Return the [X, Y] coordinate for the center point of the cell that contains the specified text.  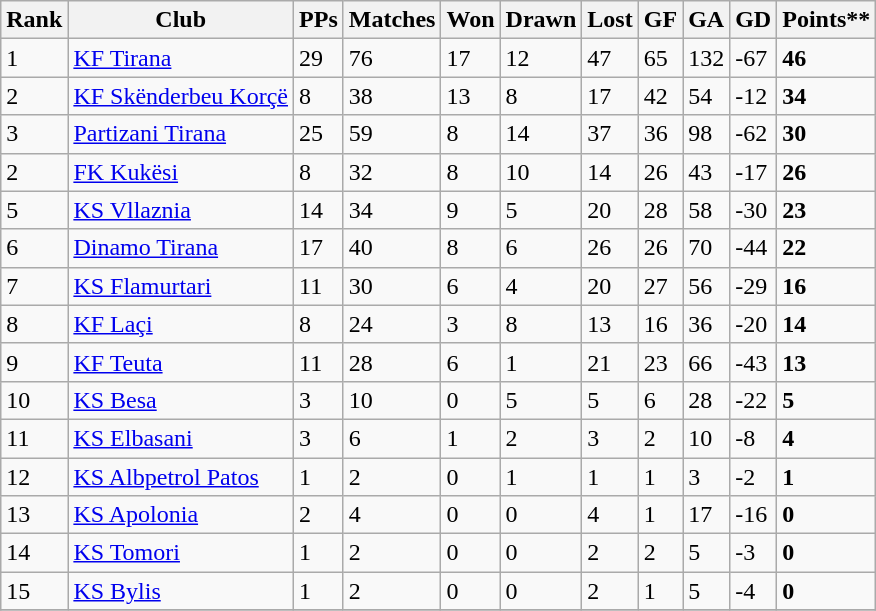
40 [392, 248]
42 [660, 96]
GA [706, 20]
KS Tomori [181, 553]
KS Elbasani [181, 438]
15 [34, 591]
Drawn [541, 20]
29 [319, 58]
KS Albpetrol Patos [181, 477]
-3 [754, 553]
Points** [826, 20]
56 [706, 286]
65 [660, 58]
-22 [754, 400]
KS Bylis [181, 591]
KF Teuta [181, 362]
KS Vllaznia [181, 210]
Partizani Tirana [181, 134]
21 [610, 362]
Club [181, 20]
-20 [754, 324]
PPs [319, 20]
Rank [34, 20]
-30 [754, 210]
25 [319, 134]
-62 [754, 134]
24 [392, 324]
Matches [392, 20]
-44 [754, 248]
98 [706, 134]
KS Apolonia [181, 515]
38 [392, 96]
-16 [754, 515]
7 [34, 286]
46 [826, 58]
76 [392, 58]
132 [706, 58]
-29 [754, 286]
Dinamo Tirana [181, 248]
43 [706, 172]
59 [392, 134]
32 [392, 172]
KS Flamurtari [181, 286]
27 [660, 286]
-12 [754, 96]
-43 [754, 362]
37 [610, 134]
54 [706, 96]
-67 [754, 58]
47 [610, 58]
70 [706, 248]
66 [706, 362]
FK Kukësi [181, 172]
KF Laçi [181, 324]
KS Besa [181, 400]
GD [754, 20]
Won [470, 20]
58 [706, 210]
22 [826, 248]
-4 [754, 591]
KF Tirana [181, 58]
KF Skënderbeu Korçë [181, 96]
-17 [754, 172]
-2 [754, 477]
-8 [754, 438]
Lost [610, 20]
GF [660, 20]
